Scan for the cell matching the given text and deliver its (X, Y) coordinate at center. 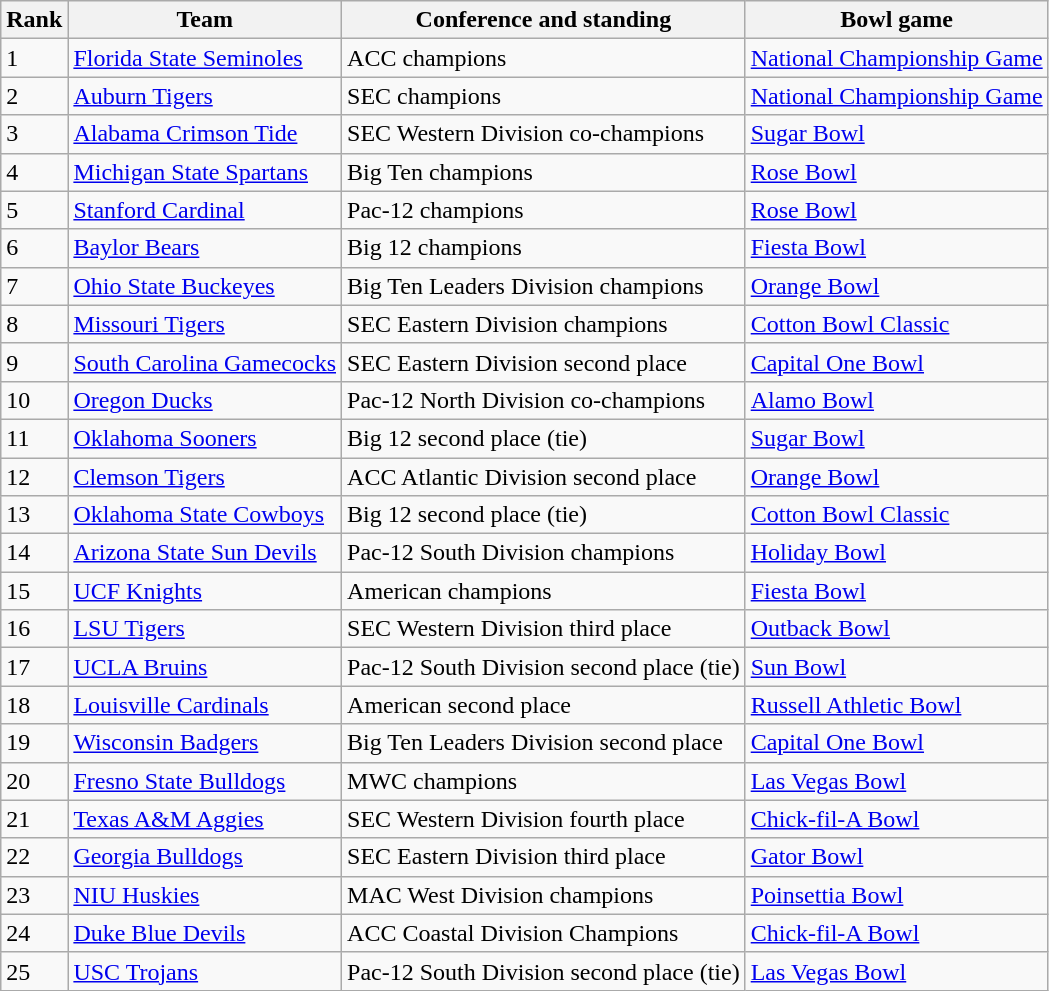
15 (34, 591)
Wisconsin Badgers (205, 743)
Alabama Crimson Tide (205, 134)
Auburn Tigers (205, 96)
SEC Western Division fourth place (544, 819)
Big 12 champions (544, 248)
16 (34, 629)
10 (34, 400)
Team (205, 20)
ACC Coastal Division Champions (544, 933)
UCLA Bruins (205, 667)
9 (34, 362)
19 (34, 743)
SEC Western Division third place (544, 629)
Duke Blue Devils (205, 933)
UCF Knights (205, 591)
SEC Western Division co-champions (544, 134)
SEC Eastern Division third place (544, 857)
ACC Atlantic Division second place (544, 477)
Baylor Bears (205, 248)
Alamo Bowl (896, 400)
Rank (34, 20)
7 (34, 286)
13 (34, 515)
Pac-12 South Division champions (544, 553)
17 (34, 667)
2 (34, 96)
South Carolina Gamecocks (205, 362)
LSU Tigers (205, 629)
8 (34, 324)
Stanford Cardinal (205, 210)
Arizona State Sun Devils (205, 553)
MAC West Division champions (544, 895)
Oregon Ducks (205, 400)
USC Trojans (205, 971)
3 (34, 134)
24 (34, 933)
Michigan State Spartans (205, 172)
1 (34, 58)
23 (34, 895)
Big Ten champions (544, 172)
21 (34, 819)
20 (34, 781)
Clemson Tigers (205, 477)
Ohio State Buckeyes (205, 286)
25 (34, 971)
12 (34, 477)
American champions (544, 591)
SEC Eastern Division second place (544, 362)
Big Ten Leaders Division second place (544, 743)
Oklahoma Sooners (205, 438)
SEC champions (544, 96)
11 (34, 438)
Sun Bowl (896, 667)
MWC champions (544, 781)
5 (34, 210)
Russell Athletic Bowl (896, 705)
Outback Bowl (896, 629)
Florida State Seminoles (205, 58)
Big Ten Leaders Division champions (544, 286)
22 (34, 857)
Pac-12 champions (544, 210)
Bowl game (896, 20)
Louisville Cardinals (205, 705)
18 (34, 705)
Oklahoma State Cowboys (205, 515)
6 (34, 248)
Conference and standing (544, 20)
Fresno State Bulldogs (205, 781)
Texas A&M Aggies (205, 819)
ACC champions (544, 58)
4 (34, 172)
Georgia Bulldogs (205, 857)
Holiday Bowl (896, 553)
Poinsettia Bowl (896, 895)
NIU Huskies (205, 895)
SEC Eastern Division champions (544, 324)
14 (34, 553)
American second place (544, 705)
Gator Bowl (896, 857)
Missouri Tigers (205, 324)
Pac-12 North Division co-champions (544, 400)
